Determine the [x, y] coordinate at the center of the cell enclosing the given text.  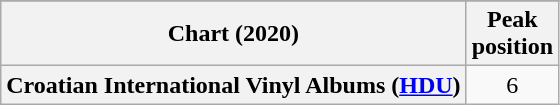
Peakposition [512, 34]
Croatian International Vinyl Albums (HDU) [234, 85]
Chart (2020) [234, 34]
6 [512, 85]
